Locate the cell with the specified text and output its [X, Y] center coordinate. 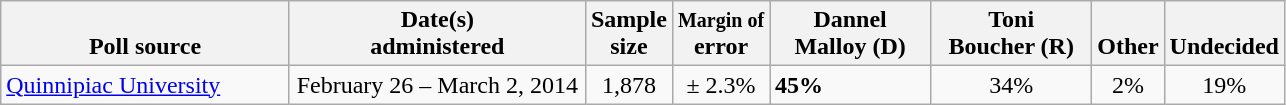
Other [1128, 34]
Poll source [146, 34]
Samplesize [628, 34]
1,878 [628, 85]
Date(s)administered [437, 34]
19% [1224, 85]
Quinnipiac University [146, 85]
± 2.3% [720, 85]
2% [1128, 85]
Undecided [1224, 34]
45% [850, 85]
February 26 – March 2, 2014 [437, 85]
ToniBoucher (R) [1012, 34]
Margin oferror [720, 34]
34% [1012, 85]
DannelMalloy (D) [850, 34]
